Capture the cell that displays the provided text and extract its (X, Y) central coordinate. 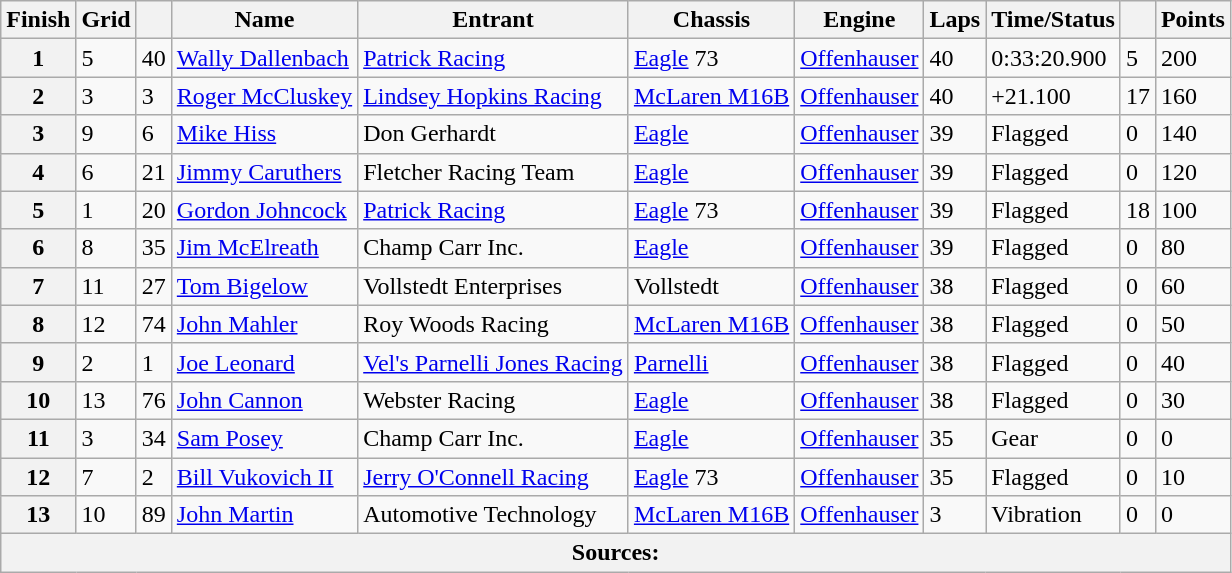
4 (38, 172)
Tom Bigelow (264, 286)
John Mahler (264, 324)
Webster Racing (494, 400)
17 (1138, 96)
27 (154, 286)
Automotive Technology (494, 515)
+21.100 (1054, 96)
Roy Woods Racing (494, 324)
50 (1192, 324)
Roger McCluskey (264, 96)
Fletcher Racing Team (494, 172)
Engine (860, 20)
Vel's Parnelli Jones Racing (494, 362)
Vollstedt (711, 286)
76 (154, 400)
200 (1192, 58)
John Cannon (264, 400)
Bill Vukovich II (264, 477)
21 (154, 172)
Time/Status (1054, 20)
120 (1192, 172)
Grid (106, 20)
Chassis (711, 20)
140 (1192, 134)
Sources: (616, 553)
160 (1192, 96)
Gear (1054, 438)
Gordon Johncock (264, 210)
0:33:20.900 (1054, 58)
74 (154, 324)
Jimmy Caruthers (264, 172)
Vibration (1054, 515)
30 (1192, 400)
100 (1192, 210)
Wally Dallenbach (264, 58)
Laps (955, 20)
Entrant (494, 20)
John Martin (264, 515)
89 (154, 515)
Vollstedt Enterprises (494, 286)
Jim McElreath (264, 248)
Lindsey Hopkins Racing (494, 96)
18 (1138, 210)
Don Gerhardt (494, 134)
Sam Posey (264, 438)
60 (1192, 286)
34 (154, 438)
Name (264, 20)
20 (154, 210)
Mike Hiss (264, 134)
Jerry O'Connell Racing (494, 477)
Finish (38, 20)
Points (1192, 20)
Parnelli (711, 362)
Joe Leonard (264, 362)
80 (1192, 248)
